From the cell containing the given text, extract its center point as [X, Y] coordinate. 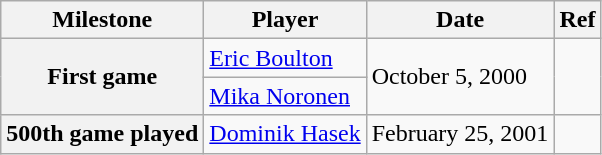
500th game played [102, 134]
Mika Noronen [285, 96]
Date [460, 20]
Eric Boulton [285, 58]
Player [285, 20]
First game [102, 77]
February 25, 2001 [460, 134]
Milestone [102, 20]
Dominik Hasek [285, 134]
October 5, 2000 [460, 77]
Ref [578, 20]
